Detect which cell encompasses the target text, then output its (x, y) center coordinate. 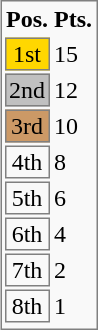
7th (28, 270)
5th (28, 198)
3rd (28, 126)
6th (28, 234)
10 (74, 126)
1 (74, 306)
15 (74, 54)
4th (28, 162)
Pts. (74, 19)
2nd (28, 90)
6 (74, 198)
Pos. (28, 19)
12 (74, 90)
4 (74, 234)
2 (74, 270)
8th (28, 306)
1st (28, 54)
8 (74, 162)
